Search for the cell housing the specified text and yield its (x, y) center coordinate. 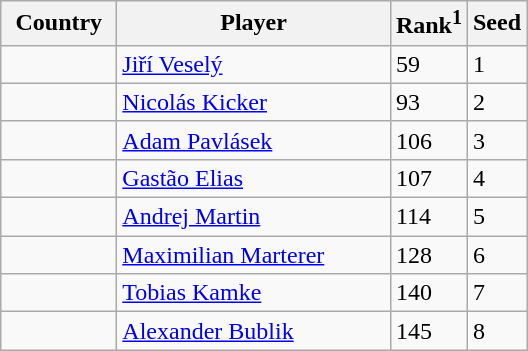
128 (428, 255)
Country (59, 24)
Maximilian Marterer (254, 255)
Rank1 (428, 24)
Nicolás Kicker (254, 102)
Andrej Martin (254, 217)
1 (496, 64)
114 (428, 217)
59 (428, 64)
93 (428, 102)
5 (496, 217)
4 (496, 178)
Tobias Kamke (254, 293)
Gastão Elias (254, 178)
7 (496, 293)
Alexander Bublik (254, 331)
6 (496, 255)
2 (496, 102)
Jiří Veselý (254, 64)
Adam Pavlásek (254, 140)
8 (496, 331)
3 (496, 140)
140 (428, 293)
Seed (496, 24)
106 (428, 140)
Player (254, 24)
107 (428, 178)
145 (428, 331)
